For the text-containing cell, return its midpoint in (x, y) coordinate format. 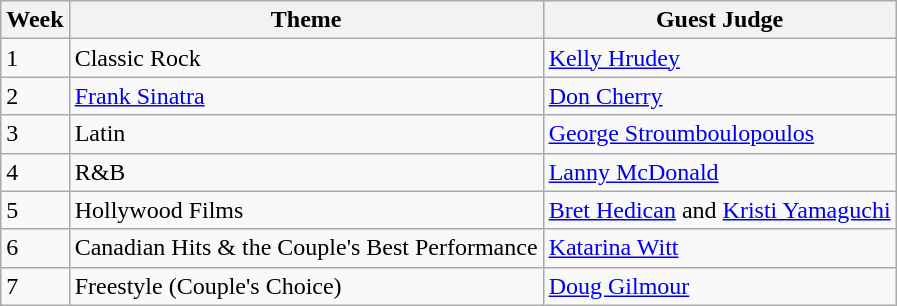
7 (35, 286)
Lanny McDonald (720, 172)
Week (35, 20)
George Stroumboulopoulos (720, 134)
4 (35, 172)
Bret Hedican and Kristi Yamaguchi (720, 210)
Don Cherry (720, 96)
5 (35, 210)
Classic Rock (306, 58)
Guest Judge (720, 20)
2 (35, 96)
Latin (306, 134)
Doug Gilmour (720, 286)
6 (35, 248)
Frank Sinatra (306, 96)
1 (35, 58)
R&B (306, 172)
Kelly Hrudey (720, 58)
Theme (306, 20)
Freestyle (Couple's Choice) (306, 286)
Katarina Witt (720, 248)
3 (35, 134)
Hollywood Films (306, 210)
Canadian Hits & the Couple's Best Performance (306, 248)
